From the cell containing the given text, extract its center point as (X, Y) coordinate. 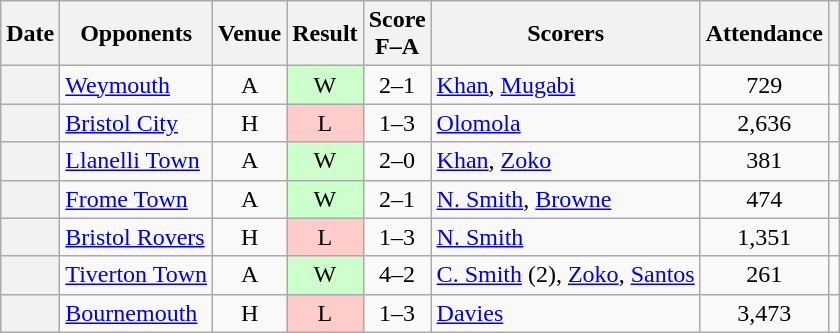
Olomola (566, 123)
Bristol Rovers (136, 237)
729 (764, 85)
2–0 (397, 161)
N. Smith (566, 237)
Opponents (136, 34)
Attendance (764, 34)
261 (764, 275)
381 (764, 161)
Result (325, 34)
3,473 (764, 313)
1,351 (764, 237)
Bristol City (136, 123)
Scorers (566, 34)
Llanelli Town (136, 161)
Venue (250, 34)
474 (764, 199)
Davies (566, 313)
Khan, Zoko (566, 161)
Bournemouth (136, 313)
4–2 (397, 275)
ScoreF–A (397, 34)
Tiverton Town (136, 275)
N. Smith, Browne (566, 199)
Date (30, 34)
2,636 (764, 123)
Frome Town (136, 199)
Weymouth (136, 85)
C. Smith (2), Zoko, Santos (566, 275)
Khan, Mugabi (566, 85)
